From the cell containing the given text, extract its center point as (x, y) coordinate. 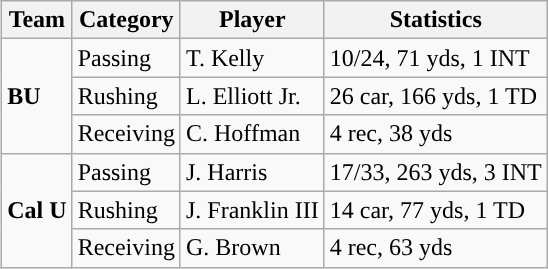
10/24, 71 yds, 1 INT (436, 58)
26 car, 166 yds, 1 TD (436, 96)
C. Hoffman (252, 134)
BU (37, 96)
4 rec, 38 yds (436, 134)
J. Harris (252, 172)
14 car, 77 yds, 1 TD (436, 210)
Statistics (436, 20)
G. Brown (252, 248)
17/33, 263 yds, 3 INT (436, 172)
Player (252, 20)
Cal U (37, 210)
Team (37, 20)
4 rec, 63 yds (436, 248)
Category (126, 20)
T. Kelly (252, 58)
L. Elliott Jr. (252, 96)
J. Franklin III (252, 210)
